Determine the [X, Y] coordinate at the center of the cell enclosing the given text.  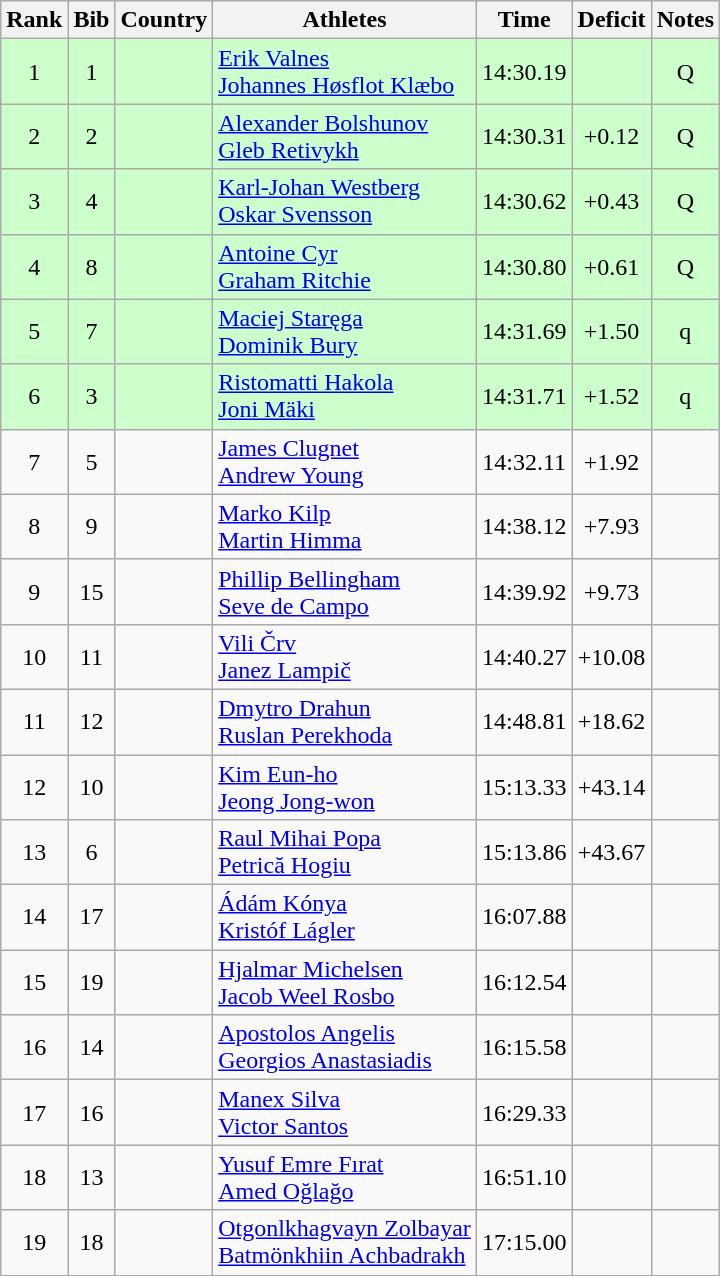
14:30.80 [524, 266]
Rank [34, 20]
Notes [685, 20]
15:13.86 [524, 852]
Phillip BellinghamSeve de Campo [345, 592]
16:07.88 [524, 918]
14:39.92 [524, 592]
Raul Mihai PopaPetrică Hogiu [345, 852]
Dmytro DrahunRuslan Perekhoda [345, 722]
15:13.33 [524, 786]
14:30.19 [524, 72]
+0.12 [612, 136]
14:40.27 [524, 656]
+0.43 [612, 202]
Country [164, 20]
+43.67 [612, 852]
Hjalmar MichelsenJacob Weel Rosbo [345, 982]
Time [524, 20]
16:51.10 [524, 1178]
Apostolos AngelisGeorgios Anastasiadis [345, 1048]
14:31.71 [524, 396]
Marko KilpMartin Himma [345, 526]
16:12.54 [524, 982]
14:30.31 [524, 136]
Maciej StaręgaDominik Bury [345, 332]
Deficit [612, 20]
+9.73 [612, 592]
Otgonlkhagvayn ZolbayarBatmönkhiin Achbadrakh [345, 1242]
Vili ČrvJanez Lampič [345, 656]
Yusuf Emre FıratAmed Oğlağo [345, 1178]
Ristomatti HakolaJoni Mäki [345, 396]
Ádám KónyaKristóf Lágler [345, 918]
Alexander BolshunovGleb Retivykh [345, 136]
17:15.00 [524, 1242]
16:15.58 [524, 1048]
Athletes [345, 20]
14:30.62 [524, 202]
+1.50 [612, 332]
+7.93 [612, 526]
14:31.69 [524, 332]
Karl-Johan WestbergOskar Svensson [345, 202]
14:32.11 [524, 462]
+18.62 [612, 722]
14:38.12 [524, 526]
+1.92 [612, 462]
Antoine CyrGraham Ritchie [345, 266]
14:48.81 [524, 722]
+10.08 [612, 656]
Bib [92, 20]
+43.14 [612, 786]
Manex SilvaVictor Santos [345, 1112]
Kim Eun-hoJeong Jong-won [345, 786]
Erik ValnesJohannes Høsflot Klæbo [345, 72]
James ClugnetAndrew Young [345, 462]
16:29.33 [524, 1112]
+0.61 [612, 266]
+1.52 [612, 396]
